Return (X, Y) of the center of cell containing provided text 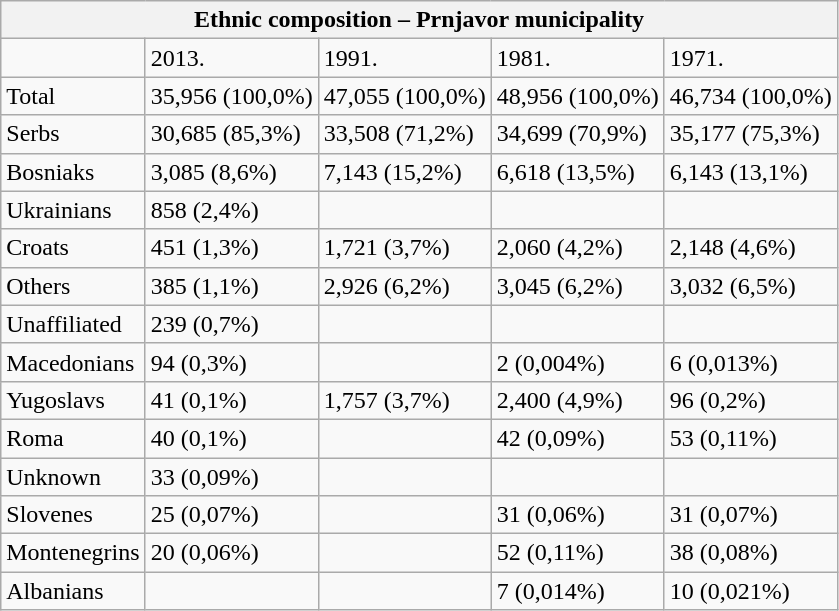
1,757 (3,7%) (404, 400)
Albanians (73, 591)
Ukrainians (73, 210)
6 (0,013%) (750, 362)
48,956 (100,0%) (578, 96)
20 (0,06%) (232, 553)
2,060 (4,2%) (578, 248)
38 (0,08%) (750, 553)
1991. (404, 58)
10 (0,021%) (750, 591)
40 (0,1%) (232, 438)
33 (0,09%) (232, 477)
Macedonians (73, 362)
858 (2,4%) (232, 210)
42 (0,09%) (578, 438)
Unknown (73, 477)
1981. (578, 58)
Bosniaks (73, 172)
47,055 (100,0%) (404, 96)
2,926 (6,2%) (404, 286)
94 (0,3%) (232, 362)
3,085 (8,6%) (232, 172)
30,685 (85,3%) (232, 134)
53 (0,11%) (750, 438)
2013. (232, 58)
34,699 (70,9%) (578, 134)
Montenegrins (73, 553)
239 (0,7%) (232, 324)
52 (0,11%) (578, 553)
Total (73, 96)
25 (0,07%) (232, 515)
46,734 (100,0%) (750, 96)
1971. (750, 58)
31 (0,07%) (750, 515)
6,143 (13,1%) (750, 172)
2 (0,004%) (578, 362)
Others (73, 286)
33,508 (71,2%) (404, 134)
7 (0,014%) (578, 591)
451 (1,3%) (232, 248)
2,400 (4,9%) (578, 400)
7,143 (15,2%) (404, 172)
Croats (73, 248)
Roma (73, 438)
31 (0,06%) (578, 515)
Serbs (73, 134)
35,956 (100,0%) (232, 96)
3,045 (6,2%) (578, 286)
3,032 (6,5%) (750, 286)
1,721 (3,7%) (404, 248)
Ethnic composition – Prnjavor municipality (420, 20)
385 (1,1%) (232, 286)
6,618 (13,5%) (578, 172)
Slovenes (73, 515)
41 (0,1%) (232, 400)
2,148 (4,6%) (750, 248)
35,177 (75,3%) (750, 134)
96 (0,2%) (750, 400)
Yugoslavs (73, 400)
Unaffiliated (73, 324)
